Return [x, y] of the center of cell containing provided text 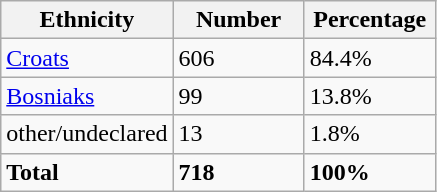
other/undeclared [87, 134]
84.4% [370, 58]
13 [238, 134]
Croats [87, 58]
100% [370, 172]
Total [87, 172]
718 [238, 172]
Ethnicity [87, 20]
99 [238, 96]
13.8% [370, 96]
1.8% [370, 134]
Number [238, 20]
Percentage [370, 20]
Bosniaks [87, 96]
606 [238, 58]
